Return the [x, y] coordinate for the center point of the cell that contains the specified text.  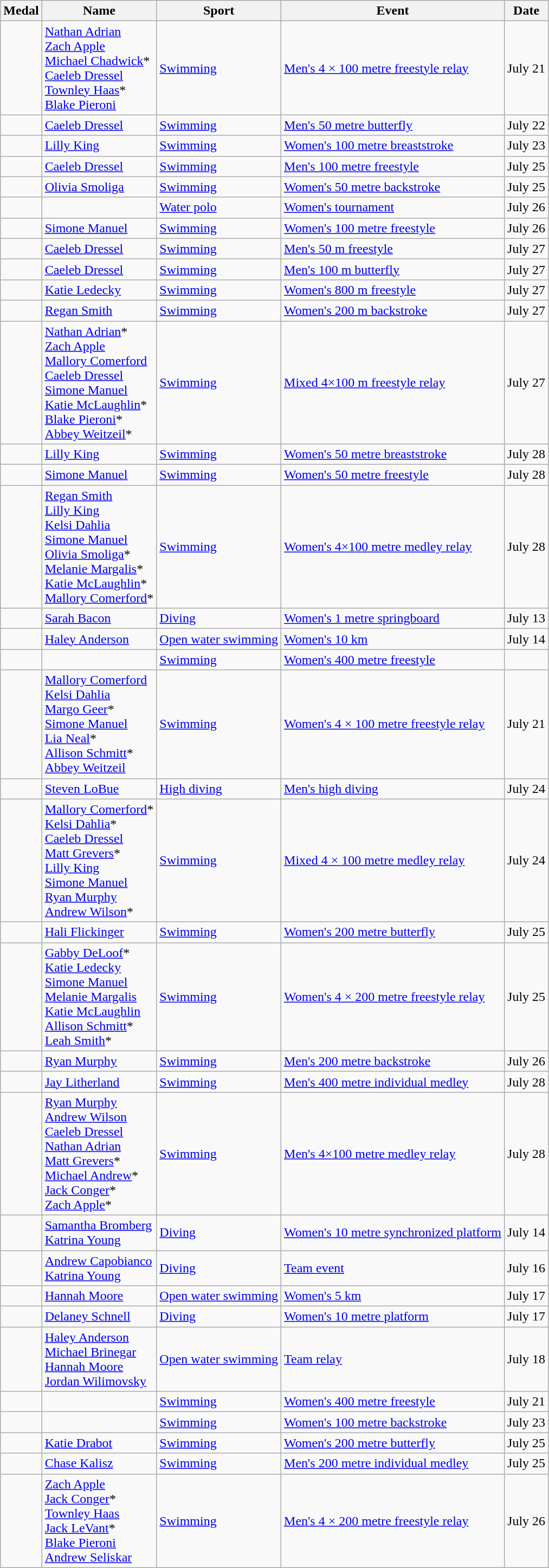
High diving [219, 789]
Men's 4×100 metre medley relay [393, 1154]
Hannah Moore [99, 1296]
Samantha BrombergKatrina Young [99, 1233]
Men's high diving [393, 789]
Men's 200 metre individual medley [393, 1463]
Katie Ledecky [99, 290]
Delaney Schnell [99, 1317]
Haley Anderson [99, 639]
July 13 [527, 619]
Women's 50 metre freestyle [393, 475]
Women's 4 × 200 metre freestyle relay [393, 997]
Hali Flickinger [99, 932]
Zach AppleJack Conger*Townley HaasJack LeVant*Blake PieroniAndrew Seliskar [99, 1521]
Women's 100 metre freestyle [393, 228]
Gabby DeLoof*Katie LedeckySimone ManuelMelanie MargalisKatie McLaughlinAllison Schmitt*Leah Smith* [99, 997]
Women's 5 km [393, 1296]
Jay Litherland [99, 1082]
Women's 10 metre synchronized platform [393, 1233]
Chase Kalisz [99, 1463]
Men's 50 metre butterfly [393, 125]
Men's 400 metre individual medley [393, 1082]
Medal [21, 11]
Women's 4×100 metre medley relay [393, 547]
Men's 200 metre backstroke [393, 1061]
Regan Smith Lilly King Kelsi Dahlia Simone ManuelOlivia Smoliga*Melanie Margalis*Katie McLaughlin*Mallory Comerford* [99, 547]
Mallory Comerford*Kelsi Dahlia*Caeleb DresselMatt Grevers*Lilly KingSimone ManuelRyan MurphyAndrew Wilson* [99, 860]
Katie Drabot [99, 1443]
Women's 1 metre springboard [393, 619]
Regan Smith [99, 310]
Men's 50 m freestyle [393, 249]
Women's tournament [393, 207]
Men's 4 × 200 metre freestyle relay [393, 1521]
Ryan Murphy [99, 1061]
Olivia Smoliga [99, 187]
Women's 10 km [393, 639]
Date [527, 11]
Women's 800 m freestyle [393, 290]
Women's 100 metre breaststroke [393, 146]
Team relay [393, 1359]
Steven LoBue [99, 789]
Haley AndersonMichael BrinegarHannah MooreJordan Wilimovsky [99, 1359]
Sarah Bacon [99, 619]
Mixed 4 × 100 metre medley relay [393, 860]
Ryan MurphyAndrew WilsonCaeleb DresselNathan AdrianMatt Grevers*Michael Andrew*Jack Conger*Zach Apple* [99, 1154]
Men's 100 metre freestyle [393, 166]
July 18 [527, 1359]
Women's 50 metre breaststroke [393, 454]
Men's 100 m butterfly [393, 269]
Andrew CapobiancoKatrina Young [99, 1267]
Nathan Adrian*Zach AppleMallory ComerfordCaeleb DresselSimone ManuelKatie McLaughlin*Blake Pieroni*Abbey Weitzeil* [99, 382]
Sport [219, 11]
Men's 4 × 100 metre freestyle relay [393, 68]
Nathan AdrianZach AppleMichael Chadwick*Caeleb DresselTownley Haas*Blake Pieroni [99, 68]
Mallory ComerfordKelsi DahliaMargo Geer*Simone ManuelLia Neal*Allison Schmitt*Abbey Weitzeil [99, 724]
Team event [393, 1267]
Mixed 4×100 m freestyle relay [393, 382]
Women's 10 metre platform [393, 1317]
Women's 100 metre backstroke [393, 1422]
July 22 [527, 125]
Women's 200 m backstroke [393, 310]
Water polo [219, 207]
Event [393, 11]
Women's 50 metre backstroke [393, 187]
Women's 4 × 100 metre freestyle relay [393, 724]
July 16 [527, 1267]
Name [99, 11]
